Identify which cell holds the provided text, then report its (X, Y) central coordinate. 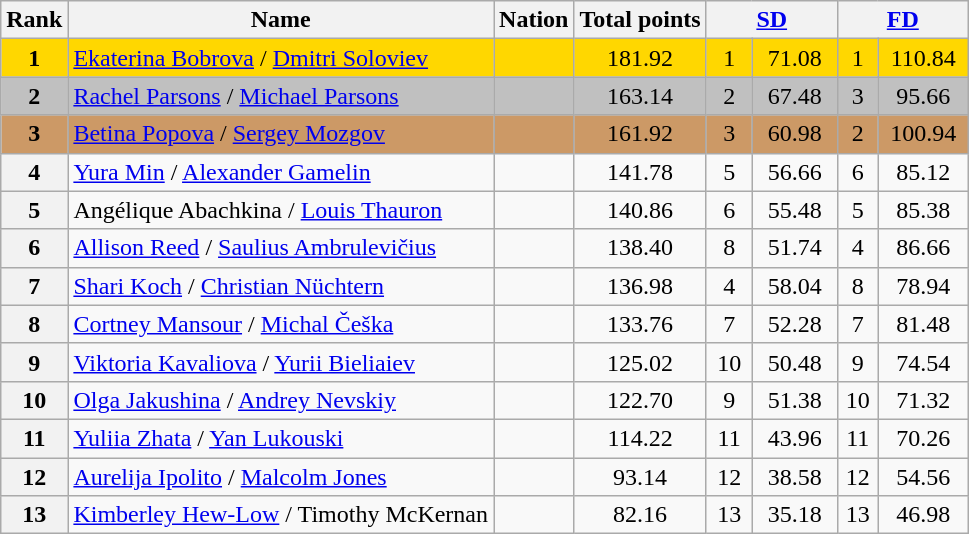
Aurelija Ipolito / Malcolm Jones (281, 477)
141.78 (640, 172)
86.66 (923, 248)
Allison Reed / Saulius Ambrulevičius (281, 248)
70.26 (923, 438)
Cortney Mansour / Michal Češka (281, 324)
163.14 (640, 96)
51.74 (794, 248)
67.48 (794, 96)
181.92 (640, 58)
Rank (34, 20)
95.66 (923, 96)
122.70 (640, 400)
133.76 (640, 324)
46.98 (923, 515)
110.84 (923, 58)
71.08 (794, 58)
Total points (640, 20)
85.12 (923, 172)
85.38 (923, 210)
38.58 (794, 477)
Yuliia Zhata / Yan Lukouski (281, 438)
60.98 (794, 134)
140.86 (640, 210)
161.92 (640, 134)
93.14 (640, 477)
FD (902, 20)
114.22 (640, 438)
138.40 (640, 248)
58.04 (794, 286)
Olga Jakushina / Andrey Nevskiy (281, 400)
Shari Koch / Christian Nüchtern (281, 286)
Viktoria Kavaliova / Yurii Bieliaiev (281, 362)
Kimberley Hew-Low / Timothy McKernan (281, 515)
SD (772, 20)
56.66 (794, 172)
54.56 (923, 477)
Rachel Parsons / Michael Parsons (281, 96)
100.94 (923, 134)
125.02 (640, 362)
50.48 (794, 362)
52.28 (794, 324)
74.54 (923, 362)
78.94 (923, 286)
Yura Min / Alexander Gamelin (281, 172)
136.98 (640, 286)
Ekaterina Bobrova / Dmitri Soloviev (281, 58)
51.38 (794, 400)
Nation (534, 20)
82.16 (640, 515)
Name (281, 20)
81.48 (923, 324)
71.32 (923, 400)
Angélique Abachkina / Louis Thauron (281, 210)
43.96 (794, 438)
35.18 (794, 515)
Betina Popova / Sergey Mozgov (281, 134)
55.48 (794, 210)
